Locate the cell with the specified text and output its [x, y] center coordinate. 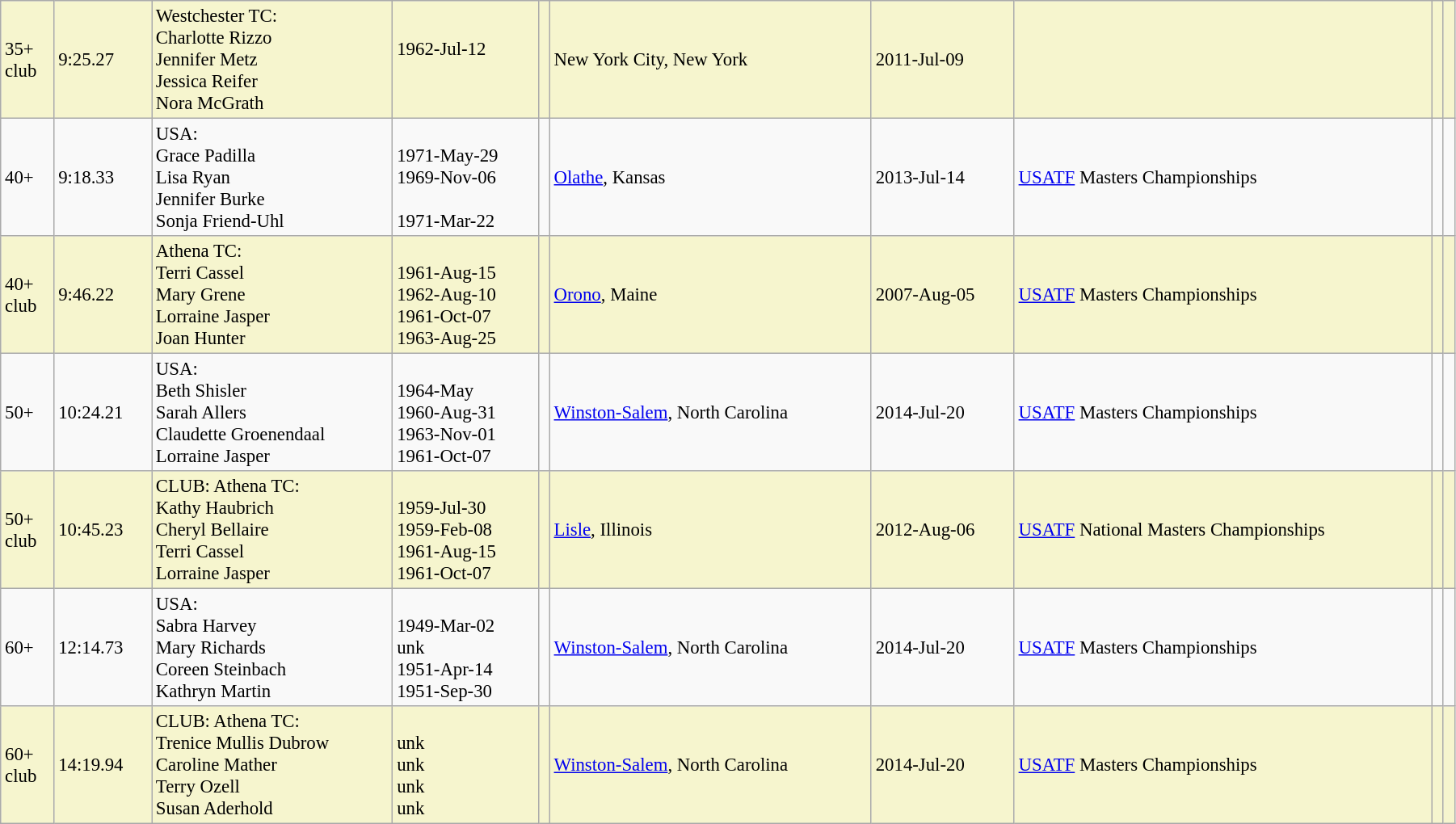
40+ [27, 178]
Lisle, Illinois [710, 530]
12:14.73 [103, 648]
10:24.21 [103, 413]
2011-Jul-09 [942, 60]
40+club [27, 295]
60+ [27, 648]
10:45.23 [103, 530]
Athena TC:Terri CasselMary GreneLorraine JasperJoan Hunter [272, 295]
USA:Grace PadillaLisa RyanJennifer BurkeSonja Friend-Uhl [272, 178]
USA:Beth ShislerSarah AllersClaudette GroenendaalLorraine Jasper [272, 413]
9:46.22 [103, 295]
9:18.33 [103, 178]
50+club [27, 530]
35+club [27, 60]
14:19.94 [103, 765]
CLUB: Athena TC:Kathy HaubrichCheryl BellaireTerri CasselLorraine Jasper [272, 530]
New York City, New York [710, 60]
2007-Aug-05 [942, 295]
Orono, Maine [710, 295]
unkunkunkunk [465, 765]
Westchester TC:Charlotte RizzoJennifer MetzJessica ReiferNora McGrath [272, 60]
1971-May-291969-Nov-061971-Mar-22 [465, 178]
CLUB: Athena TC:Trenice Mullis DubrowCaroline MatherTerry OzellSusan Aderhold [272, 765]
1949-Mar-02unk1951-Apr-141951-Sep-30 [465, 648]
50+ [27, 413]
60+club [27, 765]
Olathe, Kansas [710, 178]
1959-Jul-301959-Feb-081961-Aug-151961-Oct-07 [465, 530]
1964-May1960-Aug-311963-Nov-011961-Oct-07 [465, 413]
2013-Jul-14 [942, 178]
9:25.27 [103, 60]
USATF National Masters Championships [1223, 530]
USA:Sabra HarveyMary RichardsCoreen SteinbachKathryn Martin [272, 648]
2012-Aug-06 [942, 530]
1962-Jul-12 [465, 60]
1961-Aug-151962-Aug-101961-Oct-071963-Aug-25 [465, 295]
